From the cell containing the given text, extract its center point as [X, Y] coordinate. 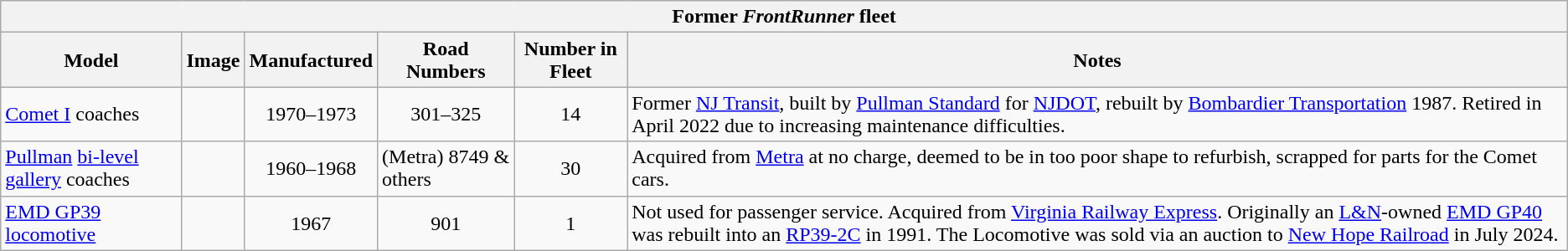
Road Numbers [446, 60]
Manufactured [312, 60]
1 [571, 223]
1960–1968 [312, 169]
Pullman bi-level gallery coaches [91, 169]
14 [571, 114]
Image [213, 60]
30 [571, 169]
1970–1973 [312, 114]
Model [91, 60]
Comet I coaches [91, 114]
EMD GP39 locomotive [91, 223]
Acquired from Metra at no charge, deemed to be in too poor shape to refurbish, scrapped for parts for the Comet cars. [1097, 169]
Notes [1097, 60]
901 [446, 223]
1967 [312, 223]
Former FrontRunner fleet [784, 17]
(Metra) 8749 & others [446, 169]
Number in Fleet [571, 60]
301–325 [446, 114]
